Pinpoint the cell where the given text exists, returning its [X, Y] midpoint coordinate. 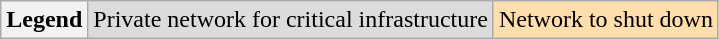
Network to shut down [606, 20]
Private network for critical infrastructure [291, 20]
Legend [44, 20]
